Return [X, Y] of the center of cell containing provided text 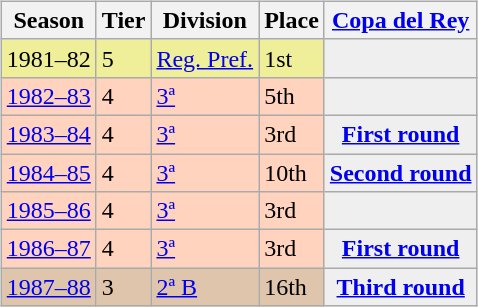
1st [292, 58]
1984–85 [48, 173]
5th [292, 96]
Place [292, 20]
Division [205, 20]
Second round [400, 173]
1982–83 [48, 96]
5 [124, 58]
Third round [400, 287]
16th [292, 287]
2ª B [205, 287]
1983–84 [48, 134]
Copa del Rey [400, 20]
Tier [124, 20]
3 [124, 287]
Reg. Pref. [205, 58]
1981–82 [48, 58]
Season [48, 20]
10th [292, 173]
1987–88 [48, 287]
1986–87 [48, 249]
1985–86 [48, 211]
